Capture the cell that displays the provided text and extract its (x, y) central coordinate. 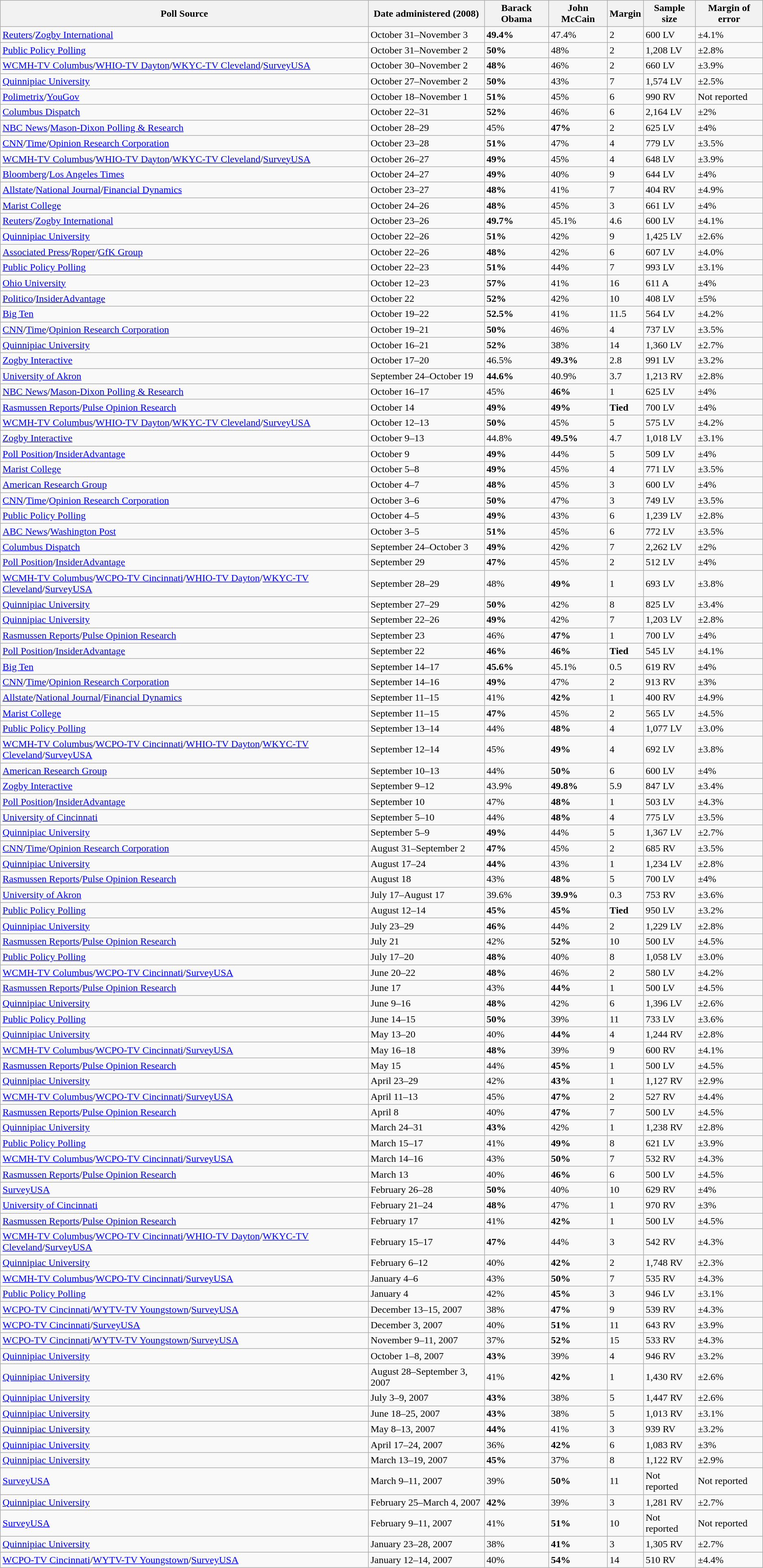
49.8% (578, 786)
11.5 (625, 314)
40.9% (578, 376)
September 23 (426, 635)
2,164 LV (669, 112)
May 16–18 (426, 1050)
WCPO-TV Cincinnati/SurveyUSA (184, 1325)
Ohio University (184, 283)
607 LV (669, 252)
October 24–26 (426, 205)
September 22–26 (426, 620)
990 RV (669, 97)
October 4–7 (426, 485)
May 13–20 (426, 1035)
39.6% (516, 895)
October 5–8 (426, 469)
43.9% (516, 786)
September 22 (426, 651)
Poll Source (184, 14)
1,208 LV (669, 50)
August 12–14 (426, 910)
March 9–11, 2007 (426, 1481)
October 22 (426, 299)
1,077 LV (669, 729)
November 9–11, 2007 (426, 1340)
629 RV (669, 1190)
771 LV (669, 469)
October 23–26 (426, 221)
April 17–24, 2007 (426, 1444)
June 20–22 (426, 973)
October 12–23 (426, 283)
Date administered (2008) (426, 14)
772 LV (669, 531)
October 23–28 (426, 143)
565 LV (669, 713)
July 17–August 17 (426, 895)
49.7% (516, 221)
46.5% (516, 360)
408 LV (669, 299)
±2.5% (729, 81)
January 4–6 (426, 1278)
October 16–21 (426, 345)
April 23–29 (426, 1081)
February 9–11, 2007 (426, 1524)
991 LV (669, 360)
February 15–17 (426, 1242)
512 LV (669, 562)
January 23–28, 2007 (426, 1544)
2,262 LV (669, 547)
847 LV (669, 786)
Margin (625, 14)
February 6–12 (426, 1263)
1,238 RV (669, 1128)
August 31–September 2 (426, 848)
611 A (669, 283)
October 3–6 (426, 500)
532 RV (669, 1159)
950 LV (669, 910)
49.4% (516, 35)
May 15 (426, 1066)
1,203 LV (669, 620)
October 27–November 2 (426, 81)
1,360 LV (669, 345)
April 11–13 (426, 1097)
1,396 LV (669, 1004)
September 14–16 (426, 682)
54% (578, 1560)
June 17 (426, 988)
Bloomberg/Los Angeles Times (184, 174)
October 26–27 (426, 159)
970 RV (669, 1205)
0.3 (625, 895)
Associated Press/Roper/GfK Group (184, 252)
692 LV (669, 750)
535 RV (669, 1278)
Margin of error (729, 14)
October 28–29 (426, 128)
September 5–9 (426, 833)
December 3, 2007 (426, 1325)
John McCain (578, 14)
749 LV (669, 500)
36% (516, 1444)
Politico/InsiderAdvantage (184, 299)
July 3–9, 2007 (426, 1398)
660 LV (669, 66)
April 8 (426, 1112)
564 LV (669, 314)
March 14–16 (426, 1159)
October 9–13 (426, 438)
±2.3% (729, 1263)
575 LV (669, 422)
September 28–29 (426, 583)
July 23–29 (426, 926)
733 LV (669, 1019)
643 RV (669, 1325)
October 14 (426, 407)
15 (625, 1340)
542 RV (669, 1242)
0.5 (625, 666)
September 5–10 (426, 817)
March 15–17 (426, 1143)
October 31–November 3 (426, 35)
1,281 RV (669, 1502)
45.6% (516, 666)
ABC News/Washington Post (184, 531)
July 17–20 (426, 957)
49.3% (578, 360)
400 RV (669, 697)
644 LV (669, 174)
Sample size (669, 14)
October 19–21 (426, 330)
693 LV (669, 583)
August 18 (426, 879)
May 8–13, 2007 (426, 1429)
509 LV (669, 454)
503 LV (669, 802)
1,748 RV (669, 1263)
September 12–14 (426, 750)
4.7 (625, 438)
1,234 LV (669, 864)
1,229 LV (669, 926)
5.9 (625, 786)
October 22–23 (426, 268)
775 LV (669, 817)
1,239 LV (669, 516)
February 17 (426, 1221)
August 17–24 (426, 864)
533 RV (669, 1340)
December 13–15, 2007 (426, 1309)
January 4 (426, 1294)
1,430 RV (669, 1377)
52.5% (516, 314)
16 (625, 283)
October 23–27 (426, 190)
57% (516, 283)
January 12–14, 2007 (426, 1560)
913 RV (669, 682)
545 LV (669, 651)
946 LV (669, 1294)
October 1–8, 2007 (426, 1356)
661 LV (669, 205)
September 24–October 3 (426, 547)
July 21 (426, 941)
±4.0% (729, 252)
600 RV (669, 1050)
Polimetrix/YouGov (184, 97)
March 13 (426, 1174)
September 10–13 (426, 771)
580 LV (669, 973)
993 LV (669, 268)
October 24–27 (426, 174)
753 RV (669, 895)
March 24–31 (426, 1128)
1,122 RV (669, 1460)
1,367 LV (669, 833)
September 13–14 (426, 729)
February 25–March 4, 2007 (426, 1502)
1,013 RV (669, 1413)
October 30–November 2 (426, 66)
October 31–November 2 (426, 50)
4.6 (625, 221)
June 14–15 (426, 1019)
September 27–29 (426, 604)
1,244 RV (669, 1035)
February 21–24 (426, 1205)
527 RV (669, 1097)
737 LV (669, 330)
49.5% (578, 438)
1,425 LV (669, 237)
2.8 (625, 360)
1,447 RV (669, 1398)
619 RV (669, 666)
±5% (729, 299)
1,083 RV (669, 1444)
March 13–19, 2007 (426, 1460)
825 LV (669, 604)
1,305 RV (669, 1544)
44.6% (516, 376)
3.7 (625, 376)
946 RV (669, 1356)
June 9–16 (426, 1004)
August 28–September 3, 2007 (426, 1377)
February 26–28 (426, 1190)
1,127 RV (669, 1081)
October 12–13 (426, 422)
1,213 RV (669, 376)
October 9 (426, 454)
October 17–20 (426, 360)
648 LV (669, 159)
October 18–November 1 (426, 97)
47.4% (578, 35)
685 RV (669, 848)
621 LV (669, 1143)
October 22–31 (426, 112)
October 4–5 (426, 516)
44.8% (516, 438)
October 16–17 (426, 391)
510 RV (669, 1560)
779 LV (669, 143)
Barack Obama (516, 14)
39.9% (578, 895)
404 RV (669, 190)
September 29 (426, 562)
1,058 LV (669, 957)
October 3–5 (426, 531)
September 9–12 (426, 786)
June 18–25, 2007 (426, 1413)
October 19–22 (426, 314)
September 10 (426, 802)
1,018 LV (669, 438)
1,574 LV (669, 81)
September 24–October 19 (426, 376)
September 14–17 (426, 666)
539 RV (669, 1309)
939 RV (669, 1429)
